Identify which cell holds the provided text, then report its [X, Y] central coordinate. 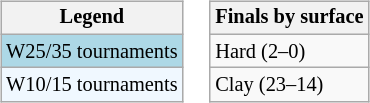
W25/35 tournaments [92, 51]
Finals by surface [289, 18]
Hard (2–0) [289, 51]
W10/15 tournaments [92, 85]
Clay (23–14) [289, 85]
Legend [92, 18]
